Detect which cell encompasses the target text, then output its (x, y) center coordinate. 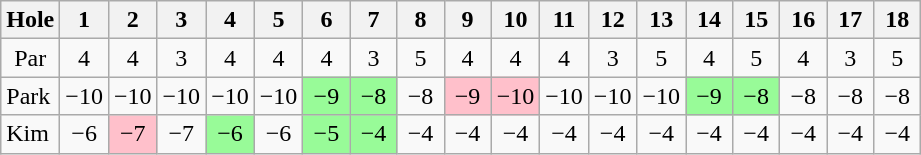
8 (420, 20)
6 (326, 20)
10 (516, 20)
18 (898, 20)
−5 (326, 134)
Hole (30, 20)
2 (132, 20)
Par (30, 58)
14 (710, 20)
Park (30, 96)
1 (84, 20)
17 (850, 20)
16 (804, 20)
15 (756, 20)
Kim (30, 134)
7 (374, 20)
13 (662, 20)
11 (564, 20)
12 (612, 20)
9 (468, 20)
